For the text-containing cell, return its midpoint in [X, Y] coordinate format. 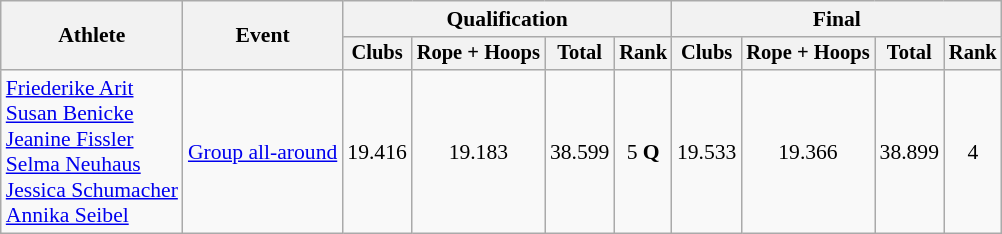
19.416 [376, 152]
Athlete [92, 36]
19.533 [706, 152]
Event [262, 36]
19.183 [478, 152]
Final [837, 19]
19.366 [808, 152]
38.899 [910, 152]
Group all-around [262, 152]
Qualification [507, 19]
4 [973, 152]
Friederike Arit Susan Benicke Jeanine Fissler Selma Neuhaus Jessica Schumacher Annika Seibel [92, 152]
5 Q [643, 152]
38.599 [580, 152]
